Pinpoint the cell where the given text exists, returning its (X, Y) midpoint coordinate. 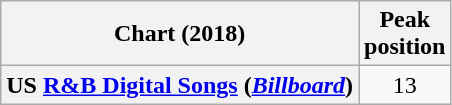
US R&B Digital Songs (Billboard) (180, 85)
Chart (2018) (180, 34)
Peakposition (405, 34)
13 (405, 85)
